From the cell containing the given text, extract its center point as (x, y) coordinate. 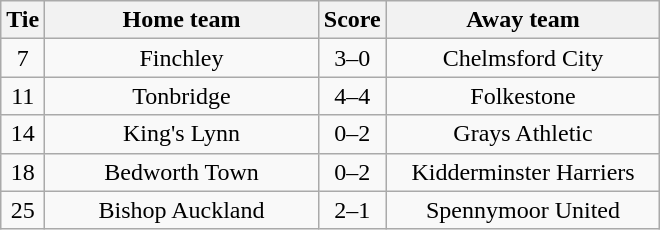
Kidderminster Harriers (523, 172)
18 (23, 172)
14 (23, 134)
Home team (182, 20)
Bedworth Town (182, 172)
Folkestone (523, 96)
King's Lynn (182, 134)
Tie (23, 20)
Chelmsford City (523, 58)
Finchley (182, 58)
3–0 (352, 58)
Bishop Auckland (182, 210)
7 (23, 58)
4–4 (352, 96)
11 (23, 96)
25 (23, 210)
2–1 (352, 210)
Tonbridge (182, 96)
Spennymoor United (523, 210)
Away team (523, 20)
Score (352, 20)
Grays Athletic (523, 134)
